For the text-containing cell, return its midpoint in (x, y) coordinate format. 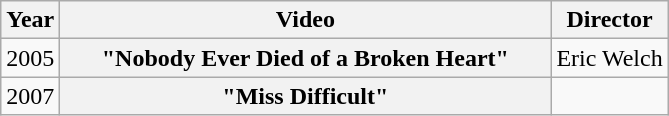
Director (610, 20)
2007 (30, 96)
Video (306, 20)
"Nobody Ever Died of a Broken Heart" (306, 58)
"Miss Difficult" (306, 96)
Eric Welch (610, 58)
2005 (30, 58)
Year (30, 20)
